Capture the cell that displays the provided text and extract its (x, y) central coordinate. 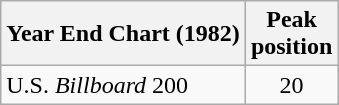
Year End Chart (1982) (124, 34)
20 (291, 85)
Peakposition (291, 34)
U.S. Billboard 200 (124, 85)
